Extract the [X, Y] coordinate from the center of the cell holding the provided text.  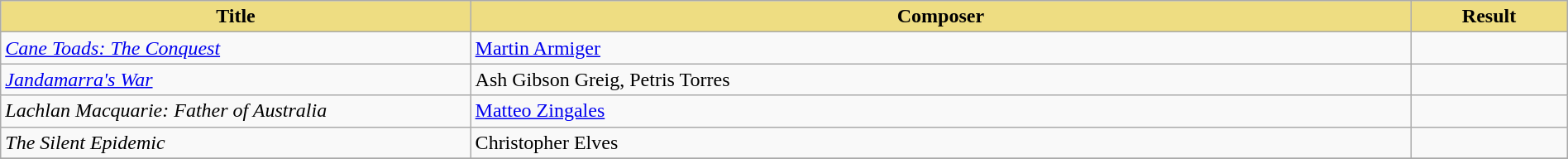
Martin Armiger [941, 48]
The Silent Epidemic [236, 142]
Lachlan Macquarie: Father of Australia [236, 111]
Result [1489, 17]
Composer [941, 17]
Jandamarra's War [236, 79]
Matteo Zingales [941, 111]
Christopher Elves [941, 142]
Cane Toads: The Conquest [236, 48]
Title [236, 17]
Ash Gibson Greig, Petris Torres [941, 79]
